Pinpoint the cell where the given text exists, returning its (x, y) midpoint coordinate. 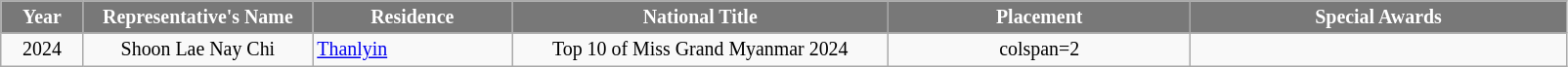
Special Awards (1378, 17)
Representative's Name (197, 17)
2024 (42, 49)
colspan=2 (1038, 49)
Residence (413, 17)
Top 10 of Miss Grand Myanmar 2024 (700, 49)
Thanlyin (413, 49)
Shoon Lae Nay Chi (197, 49)
National Title (700, 17)
Placement (1038, 17)
Year (42, 17)
